Find where the given text appears and provide that cell's center as (x, y) coordinate. 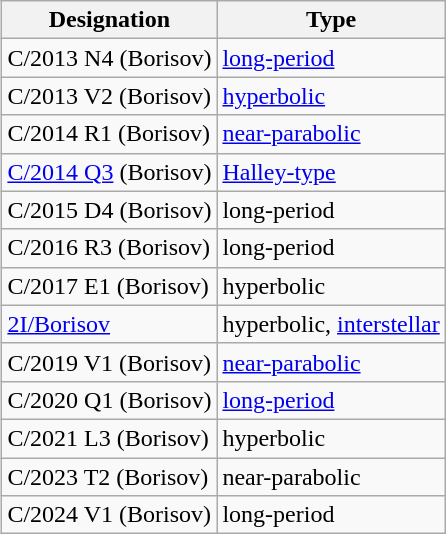
C/2013 N4 (Borisov) (110, 58)
C/2014 Q3 (Borisov) (110, 172)
C/2017 E1 (Borisov) (110, 286)
C/2014 R1 (Borisov) (110, 134)
Type (331, 20)
C/2024 V1 (Borisov) (110, 515)
C/2013 V2 (Borisov) (110, 96)
C/2020 Q1 (Borisov) (110, 400)
C/2023 T2 (Borisov) (110, 477)
hyperbolic, interstellar (331, 324)
C/2015 D4 (Borisov) (110, 210)
2I/Borisov (110, 324)
Designation (110, 20)
C/2021 L3 (Borisov) (110, 438)
C/2016 R3 (Borisov) (110, 248)
Halley-type (331, 172)
C/2019 V1 (Borisov) (110, 362)
